Find where the given text appears and provide that cell's center as (x, y) coordinate. 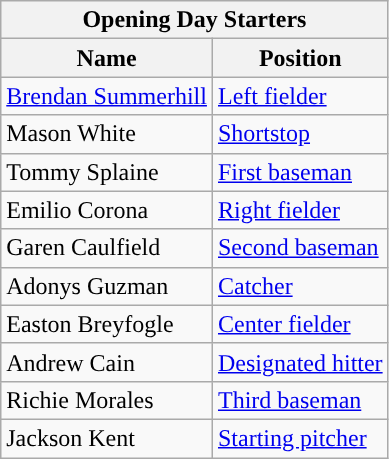
Brendan Summerhill (107, 96)
Adonys Guzman (107, 286)
Starting pitcher (300, 438)
Left fielder (300, 96)
Name (107, 58)
Andrew Cain (107, 362)
Richie Morales (107, 400)
Catcher (300, 286)
First baseman (300, 172)
Second baseman (300, 248)
Center fielder (300, 324)
Shortstop (300, 134)
Right fielder (300, 210)
Designated hitter (300, 362)
Jackson Kent (107, 438)
Emilio Corona (107, 210)
Opening Day Starters (194, 20)
Easton Breyfogle (107, 324)
Third baseman (300, 400)
Tommy Splaine (107, 172)
Garen Caulfield (107, 248)
Mason White (107, 134)
Position (300, 58)
